Return the (X, Y) coordinate for the center point of the cell that contains the specified text.  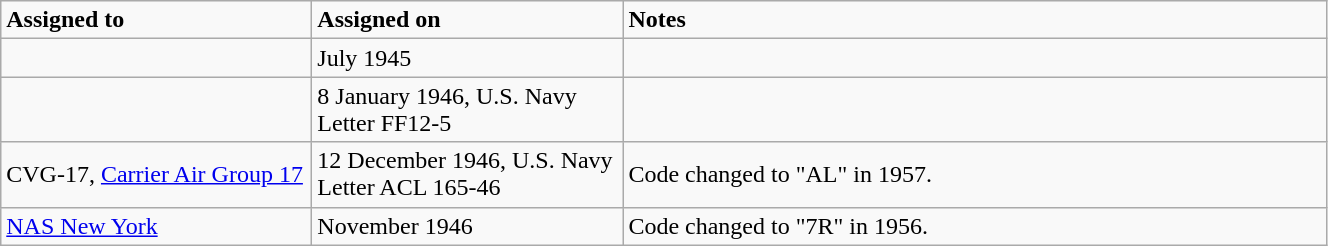
November 1946 (468, 226)
NAS New York (156, 226)
Notes (975, 20)
Assigned to (156, 20)
CVG-17, Carrier Air Group 17 (156, 174)
July 1945 (468, 58)
8 January 1946, U.S. Navy Letter FF12-5 (468, 110)
Code changed to "AL" in 1957. (975, 174)
Code changed to "7R" in 1956. (975, 226)
Assigned on (468, 20)
12 December 1946, U.S. Navy Letter ACL 165-46 (468, 174)
